Capture the cell that displays the provided text and extract its (X, Y) central coordinate. 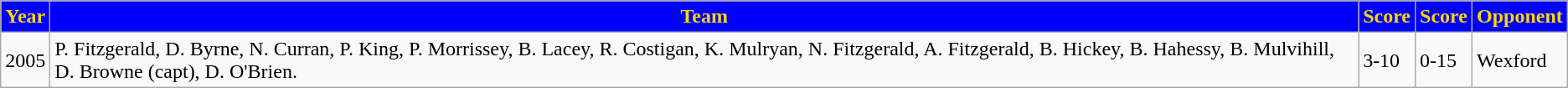
Opponent (1519, 17)
3-10 (1387, 60)
2005 (25, 60)
0-15 (1444, 60)
Team (704, 17)
Year (25, 17)
Wexford (1519, 60)
